Scan for the cell matching the given text and deliver its [x, y] coordinate at center. 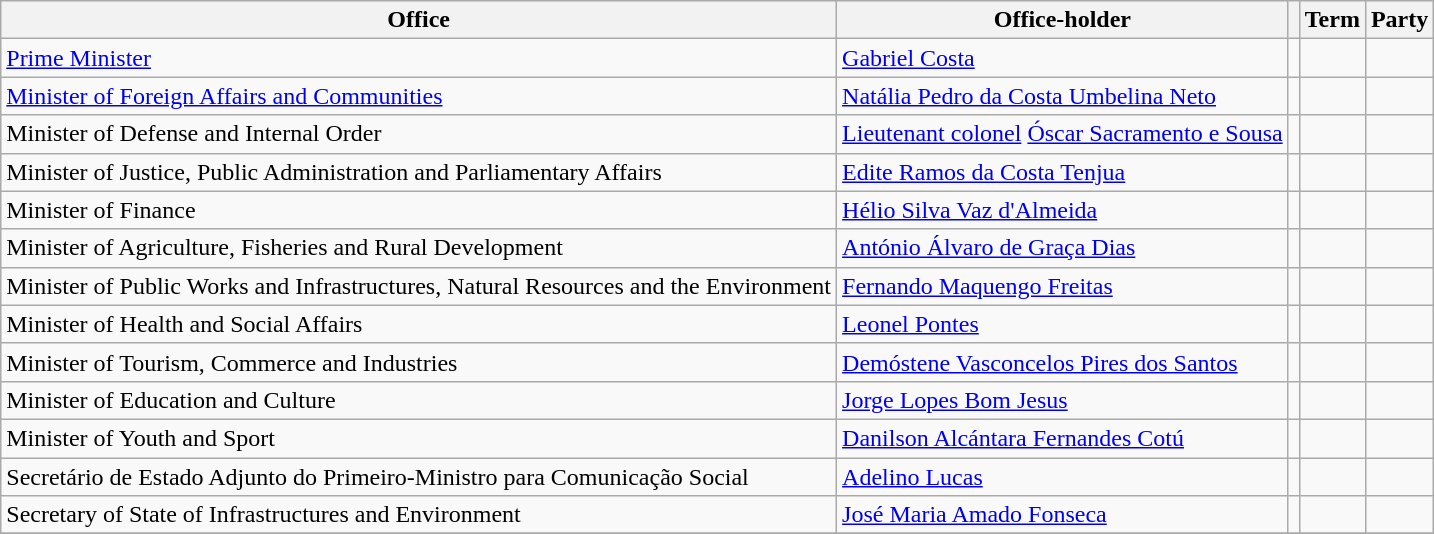
Minister of Public Works and Infrastructures, Natural Resources and the Environment [419, 286]
Leonel Pontes [1063, 324]
Minister of Tourism, Commerce and Industries [419, 362]
Minister of Foreign Affairs and Communities [419, 96]
Minister of Finance [419, 210]
Demóstene Vasconcelos Pires dos Santos [1063, 362]
Natália Pedro da Costa Umbelina Neto [1063, 96]
Gabriel Costa [1063, 58]
Minister of Health and Social Affairs [419, 324]
Minister of Defense and Internal Order [419, 134]
António Álvaro de Graça Dias [1063, 248]
Office-holder [1063, 20]
Prime Minister [419, 58]
Minister of Education and Culture [419, 400]
Adelino Lucas [1063, 477]
Danilson Alcántara Fernandes Cotú [1063, 438]
Secretário de Estado Adjunto do Primeiro-Ministro para Comunicação Social [419, 477]
Minister of Agriculture, Fisheries and Rural Development [419, 248]
Jorge Lopes Bom Jesus [1063, 400]
Minister of Justice, Public Administration and Parliamentary Affairs [419, 172]
Secretary of State of Infrastructures and Environment [419, 515]
José Maria Amado Fonseca [1063, 515]
Party [1399, 20]
Minister of Youth and Sport [419, 438]
Fernando Maquengo Freitas [1063, 286]
Edite Ramos da Costa Tenjua [1063, 172]
Hélio Silva Vaz d'Almeida [1063, 210]
Term [1332, 20]
Lieutenant colonel Óscar Sacramento e Sousa [1063, 134]
Office [419, 20]
